Capture the cell that displays the provided text and extract its [x, y] central coordinate. 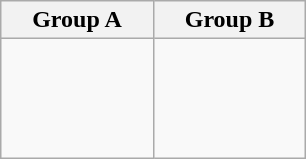
Group A [78, 20]
Group B [230, 20]
